Identify which cell holds the provided text, then report its (X, Y) central coordinate. 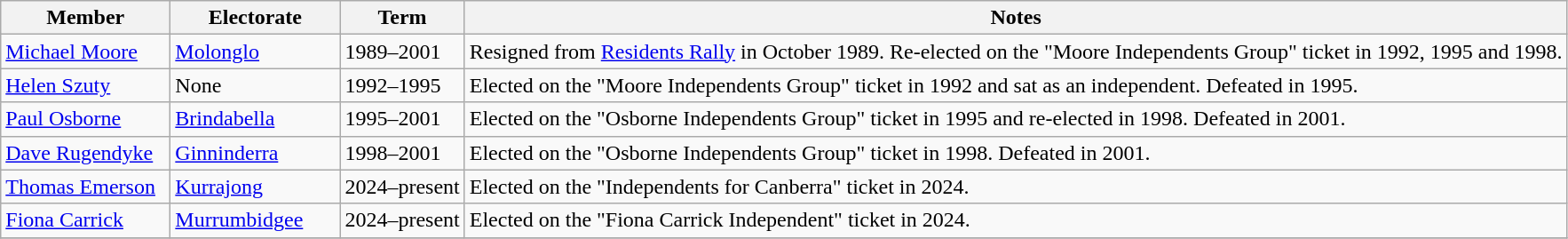
Dave Rugendyke (85, 153)
Elected on the "Independents for Canberra" ticket in 2024. (1016, 187)
Resigned from Residents Rally in October 1989. Re-elected on the "Moore Independents Group" ticket in 1992, 1995 and 1998. (1016, 52)
Term (402, 18)
1989–2001 (402, 52)
1998–2001 (402, 153)
Paul Osborne (85, 119)
1995–2001 (402, 119)
Ginninderra (256, 153)
Elected on the "Fiona Carrick Independent" ticket in 2024. (1016, 220)
Member (85, 18)
Elected on the "Osborne Independents Group" ticket in 1995 and re-elected in 1998. Defeated in 2001. (1016, 119)
1992–1995 (402, 85)
Murrumbidgee (256, 220)
Michael Moore (85, 52)
Kurrajong (256, 187)
Notes (1016, 18)
Fiona Carrick (85, 220)
Elected on the "Osborne Independents Group" ticket in 1998. Defeated in 2001. (1016, 153)
Brindabella (256, 119)
Elected on the "Moore Independents Group" ticket in 1992 and sat as an independent. Defeated in 1995. (1016, 85)
Thomas Emerson (85, 187)
Molonglo (256, 52)
Helen Szuty (85, 85)
None (256, 85)
Electorate (256, 18)
